Return the [x, y] coordinate for the center point of the cell that contains the specified text.  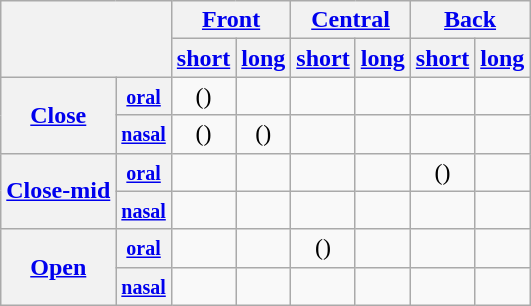
Close [58, 115]
Open [58, 267]
Front [230, 20]
Close-mid [58, 191]
Back [470, 20]
Central [350, 20]
